Output the [X, Y] coordinate of the center of the cell containing the given text.  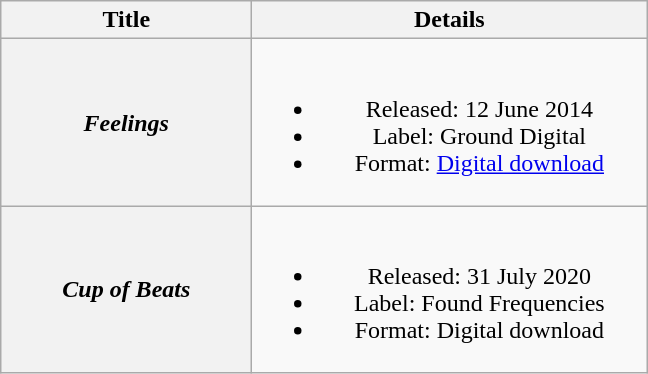
Title [126, 20]
Cup of Beats [126, 290]
Released: 31 July 2020Label: Found FrequenciesFormat: Digital download [450, 290]
Released: 12 June 2014Label: Ground DigitalFormat: Digital download [450, 122]
Feelings [126, 122]
Details [450, 20]
